Return the [X, Y] coordinate for the center point of the cell that contains the specified text.  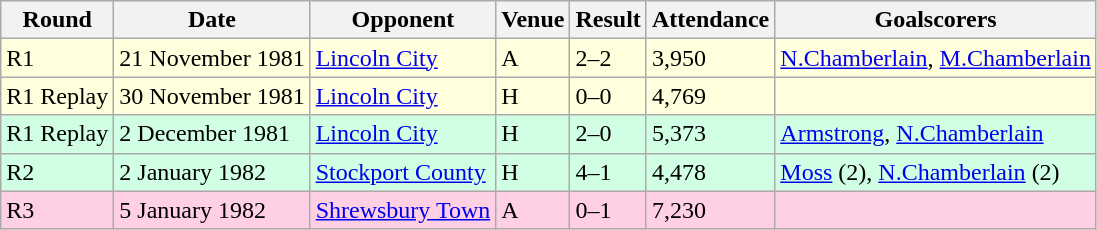
R2 [58, 172]
2–2 [608, 58]
Result [608, 20]
21 November 1981 [212, 58]
Shrewsbury Town [403, 210]
Attendance [710, 20]
Stockport County [403, 172]
5 January 1982 [212, 210]
R1 [58, 58]
0–0 [608, 96]
Moss (2), N.Chamberlain (2) [936, 172]
3,950 [710, 58]
0–1 [608, 210]
4,478 [710, 172]
Round [58, 20]
4,769 [710, 96]
Venue [533, 20]
Armstrong, N.Chamberlain [936, 134]
5,373 [710, 134]
2 January 1982 [212, 172]
R3 [58, 210]
Opponent [403, 20]
30 November 1981 [212, 96]
N.Chamberlain, M.Chamberlain [936, 58]
Goalscorers [936, 20]
7,230 [710, 210]
2–0 [608, 134]
Date [212, 20]
2 December 1981 [212, 134]
4–1 [608, 172]
